Output the [X, Y] coordinate of the center of the cell containing the given text.  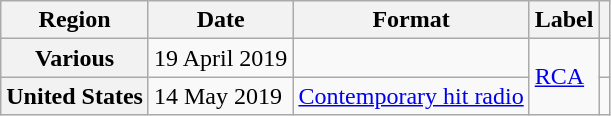
United States [75, 96]
Various [75, 58]
14 May 2019 [220, 96]
Region [75, 20]
RCA [564, 77]
Contemporary hit radio [411, 96]
Date [220, 20]
Format [411, 20]
Label [564, 20]
19 April 2019 [220, 58]
